Scan for the cell matching the given text and deliver its [x, y] coordinate at center. 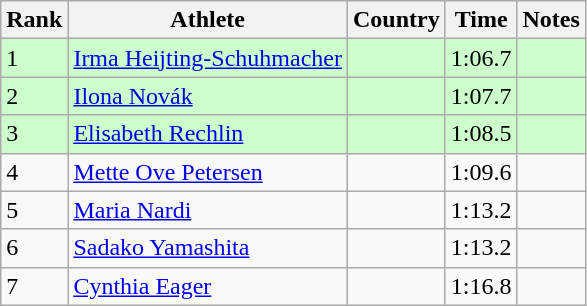
Ilona Novák [208, 96]
1 [34, 58]
Elisabeth Rechlin [208, 134]
Athlete [208, 20]
Cynthia Eager [208, 286]
6 [34, 248]
1:16.8 [481, 286]
Time [481, 20]
1:06.7 [481, 58]
1:08.5 [481, 134]
Notes [551, 20]
2 [34, 96]
1:09.6 [481, 172]
Country [396, 20]
7 [34, 286]
Irma Heijting-Schuhmacher [208, 58]
Rank [34, 20]
Sadako Yamashita [208, 248]
4 [34, 172]
Maria Nardi [208, 210]
1:07.7 [481, 96]
5 [34, 210]
Mette Ove Petersen [208, 172]
3 [34, 134]
